Provide the (X, Y) coordinate of the cell's center where the given text is located.  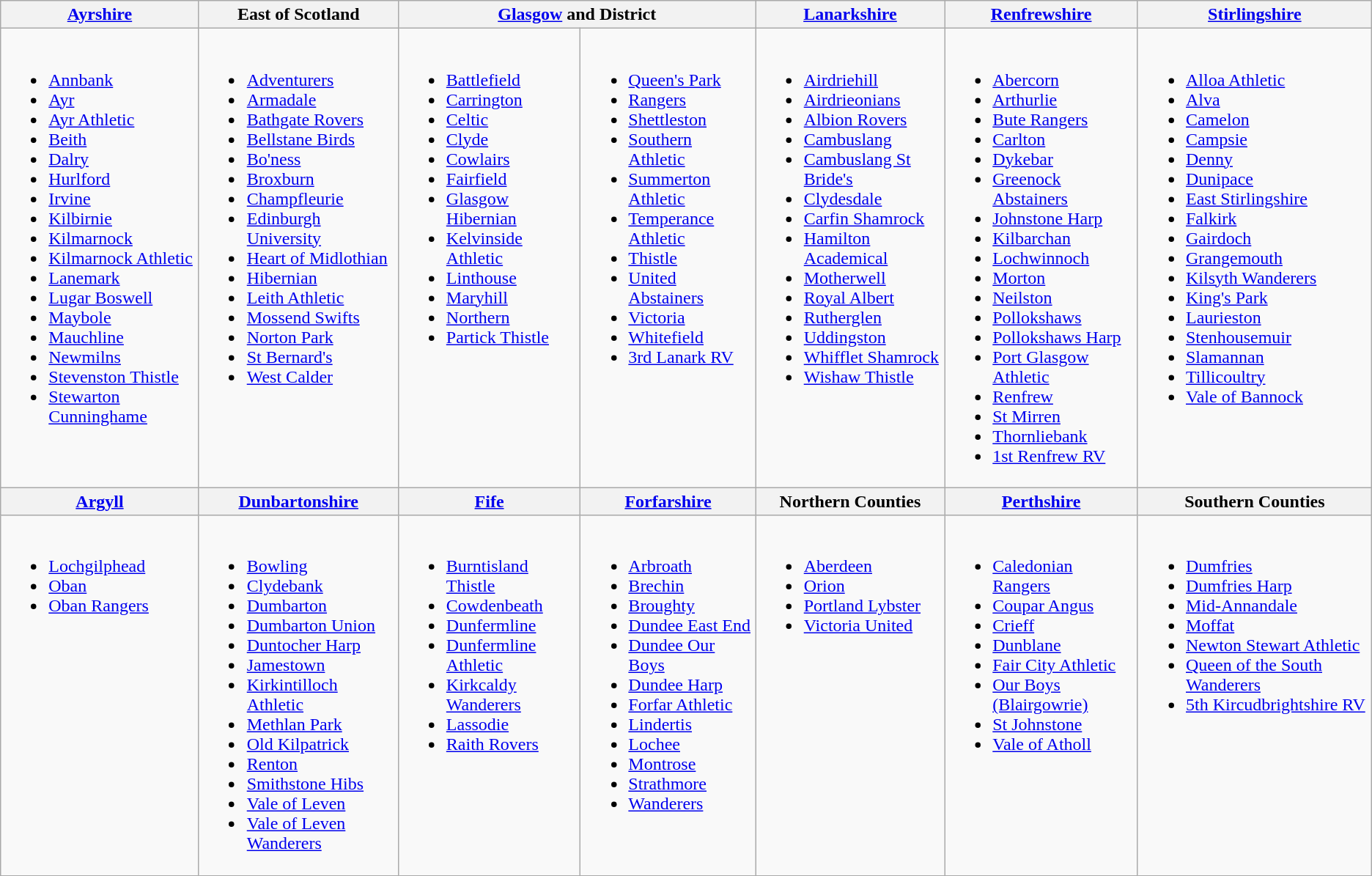
Stirlingshire (1255, 15)
Ayrshire (100, 15)
East of Scotland (298, 15)
Dunbartonshire (298, 501)
ArbroathBrechinBroughtyDundee East EndDundee Our BoysDundee HarpForfar AthleticLindertisLocheeMontroseStrathmoreWanderers (668, 695)
Glasgow and District (577, 15)
Argyll (100, 501)
Perthshire (1041, 501)
Forfarshire (668, 501)
Renfrewshire (1041, 15)
DumfriesDumfries HarpMid-AnnandaleMoffatNewton Stewart AthleticQueen of the South Wanderers5th Kircudbrightshire RV (1255, 695)
BattlefieldCarringtonCelticClydeCowlairsFairfieldGlasgow HibernianKelvinside AthleticLinthouseMaryhillNorthernPartick Thistle (490, 258)
Southern Counties (1255, 501)
Caledonian RangersCoupar AngusCrieffDunblaneFair City AthleticOur Boys (Blairgowrie)St JohnstoneVale of Atholl (1041, 695)
AberdeenOrionPortland LybsterVictoria United (850, 695)
Burntisland ThistleCowdenbeathDunfermlineDunfermline AthleticKirkcaldy WanderersLassodieRaith Rovers (490, 695)
Queen's ParkRangersShettlestonSouthern AthleticSummerton AthleticTemperance AthleticThistleUnited AbstainersVictoriaWhitefield3rd Lanark RV (668, 258)
LochgilpheadObanOban Rangers (100, 695)
Lanarkshire (850, 15)
Northern Counties (850, 501)
Fife (490, 501)
